Output the [X, Y] coordinate of the center of the cell containing the given text.  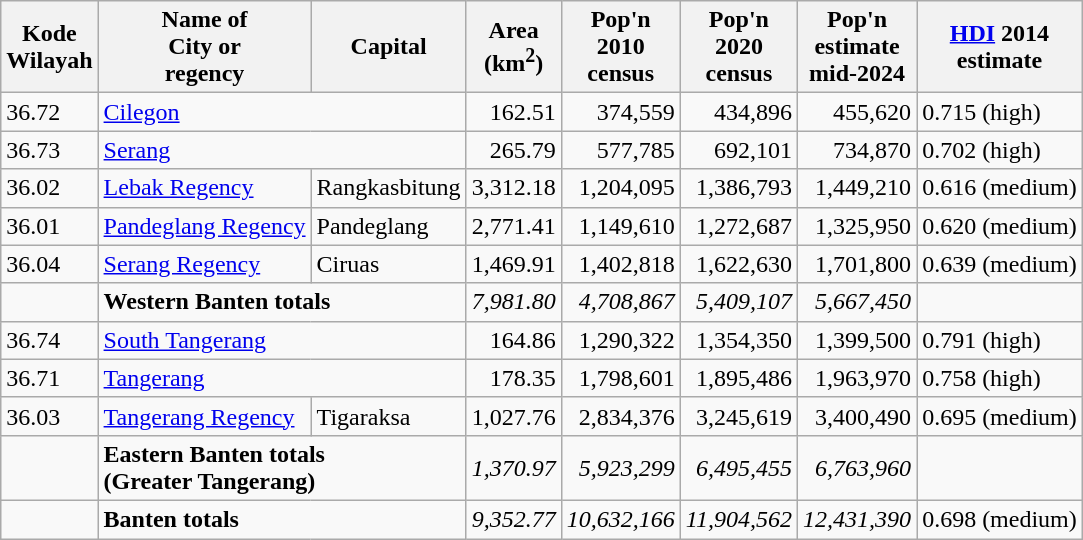
5,923,299 [620, 468]
10,632,166 [620, 519]
6,763,960 [858, 468]
2,834,376 [620, 416]
1,402,818 [620, 264]
Lebak Regency [204, 188]
3,245,619 [738, 416]
0.715 (high) [1000, 112]
36.01 [50, 226]
Tigaraksa [388, 416]
374,559 [620, 112]
1,622,630 [738, 264]
734,870 [858, 150]
1,399,500 [858, 340]
9,352.77 [514, 519]
692,101 [738, 150]
0.620 (medium) [1000, 226]
0.758 (high) [1000, 378]
434,896 [738, 112]
455,620 [858, 112]
1,386,793 [738, 188]
3,312.18 [514, 188]
36.71 [50, 378]
11,904,562 [738, 519]
162.51 [514, 112]
1,354,350 [738, 340]
Area (km2) [514, 47]
178.35 [514, 378]
Tangerang Regency [204, 416]
36.04 [50, 264]
1,204,095 [620, 188]
36.72 [50, 112]
1,798,601 [620, 378]
36.73 [50, 150]
0.702 (high) [1000, 150]
Pandeglang [388, 226]
Tangerang [282, 378]
Pandeglang Regency [204, 226]
1,963,970 [858, 378]
2,771.41 [514, 226]
1,701,800 [858, 264]
3,400,490 [858, 416]
Pop'n2010census [620, 47]
1,449,210 [858, 188]
577,785 [620, 150]
Banten totals [282, 519]
164.86 [514, 340]
0.698 (medium) [1000, 519]
36.03 [50, 416]
Name ofCity orregency [204, 47]
Ciruas [388, 264]
South Tangerang [282, 340]
5,667,450 [858, 302]
0.791 (high) [1000, 340]
Eastern Banten totals(Greater Tangerang) [282, 468]
36.02 [50, 188]
1,290,322 [620, 340]
4,708,867 [620, 302]
1,325,950 [858, 226]
0.695 (medium) [1000, 416]
0.639 (medium) [1000, 264]
265.79 [514, 150]
12,431,390 [858, 519]
Cilegon [282, 112]
1,370.97 [514, 468]
7,981.80 [514, 302]
Capital [388, 47]
1,895,486 [738, 378]
1,469.91 [514, 264]
Rangkasbitung [388, 188]
5,409,107 [738, 302]
1,027.76 [514, 416]
36.74 [50, 340]
1,272,687 [738, 226]
Serang [282, 150]
6,495,455 [738, 468]
KodeWilayah [50, 47]
Pop'nestimatemid-2024 [858, 47]
Pop'n2020census [738, 47]
Serang Regency [204, 264]
1,149,610 [620, 226]
HDI 2014 estimate [1000, 47]
Western Banten totals [282, 302]
0.616 (medium) [1000, 188]
